Pinpoint the cell where the given text exists, returning its [X, Y] midpoint coordinate. 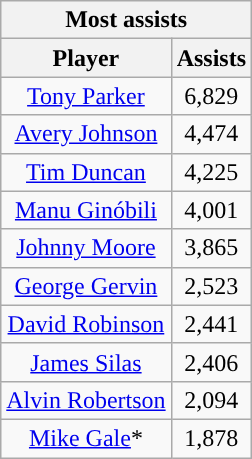
James Silas [86, 362]
4,001 [211, 210]
2,523 [211, 286]
2,094 [211, 400]
Assists [211, 58]
Tim Duncan [86, 172]
Tony Parker [86, 96]
Johnny Moore [86, 248]
Manu Ginóbili [86, 210]
Avery Johnson [86, 134]
4,225 [211, 172]
Most assists [126, 20]
George Gervin [86, 286]
Player [86, 58]
4,474 [211, 134]
David Robinson [86, 324]
6,829 [211, 96]
Mike Gale* [86, 438]
2,441 [211, 324]
2,406 [211, 362]
1,878 [211, 438]
3,865 [211, 248]
Alvin Robertson [86, 400]
